Extract the (x, y) coordinate from the center of the cell holding the provided text.  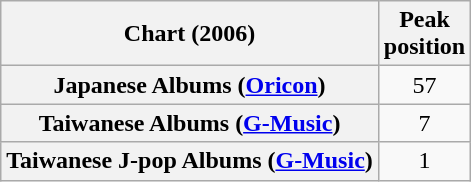
Chart (2006) (190, 34)
Taiwanese Albums (G-Music) (190, 123)
7 (424, 123)
Peakposition (424, 34)
Japanese Albums (Oricon) (190, 85)
57 (424, 85)
Taiwanese J-pop Albums (G-Music) (190, 161)
1 (424, 161)
